Detect which cell encompasses the target text, then output its [x, y] center coordinate. 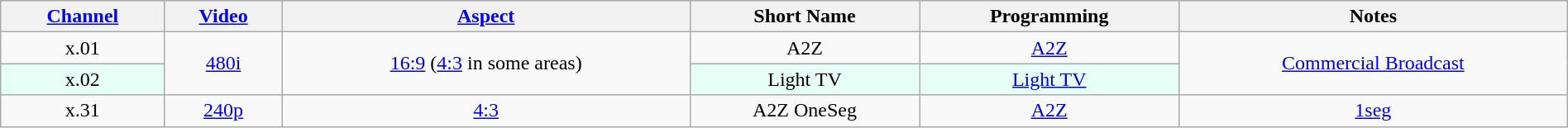
4:3 [486, 111]
Channel [83, 17]
240p [223, 111]
1seg [1373, 111]
A2Z OneSeg [805, 111]
Short Name [805, 17]
16:9 (4:3 in some areas) [486, 64]
Commercial Broadcast [1373, 64]
480i [223, 64]
Notes [1373, 17]
x.01 [83, 48]
Video [223, 17]
x.31 [83, 111]
Aspect [486, 17]
x.02 [83, 79]
Programming [1049, 17]
